Output the [x, y] coordinate of the center of the cell containing the given text.  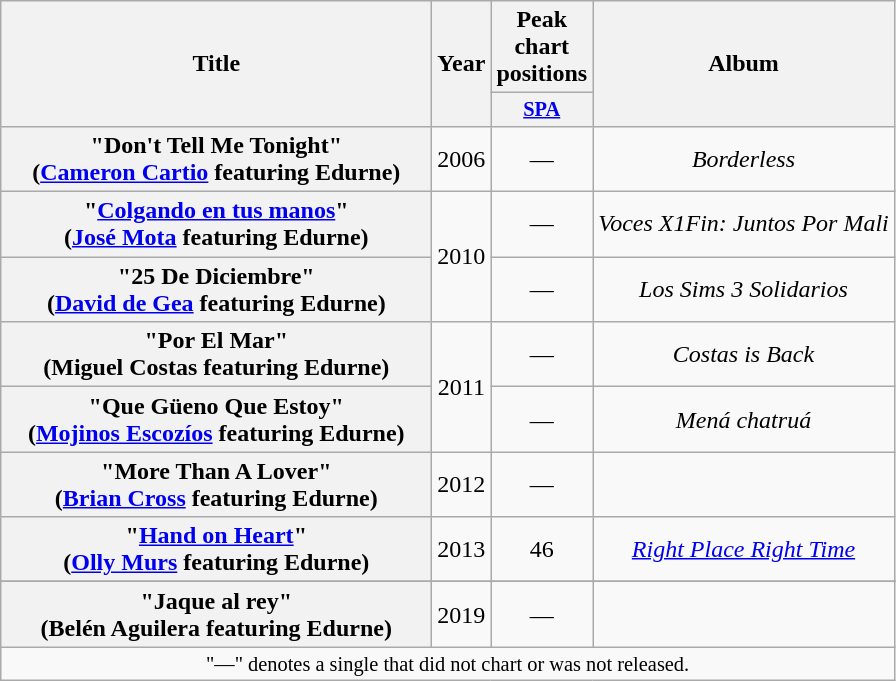
Los Sims 3 Solidarios [744, 290]
"Don't Tell Me Tonight"(Cameron Cartio featuring Edurne) [216, 158]
Album [744, 64]
"Hand on Heart"(Olly Murs featuring Edurne) [216, 550]
SPA [542, 110]
2013 [462, 550]
"—" denotes a single that did not chart or was not released. [448, 664]
Voces X1Fin: Juntos Por Mali [744, 224]
Peak chart positions [542, 47]
"Jaque al rey"(Belén Aguilera featuring Edurne) [216, 614]
2019 [462, 614]
Mená chatruá [744, 420]
2011 [462, 387]
2006 [462, 158]
2010 [462, 257]
Borderless [744, 158]
46 [542, 550]
Year [462, 64]
Costas is Back [744, 354]
"25 De Diciembre"(David de Gea featuring Edurne) [216, 290]
"Colgando en tus manos"(José Mota featuring Edurne) [216, 224]
"Por El Mar"(Miguel Costas featuring Edurne) [216, 354]
"More Than A Lover"(Brian Cross featuring Edurne) [216, 484]
Right Place Right Time [744, 550]
2012 [462, 484]
Title [216, 64]
"Que Güeno Que Estoy"(Mojinos Escozíos featuring Edurne) [216, 420]
